Capture the cell that displays the provided text and extract its [x, y] central coordinate. 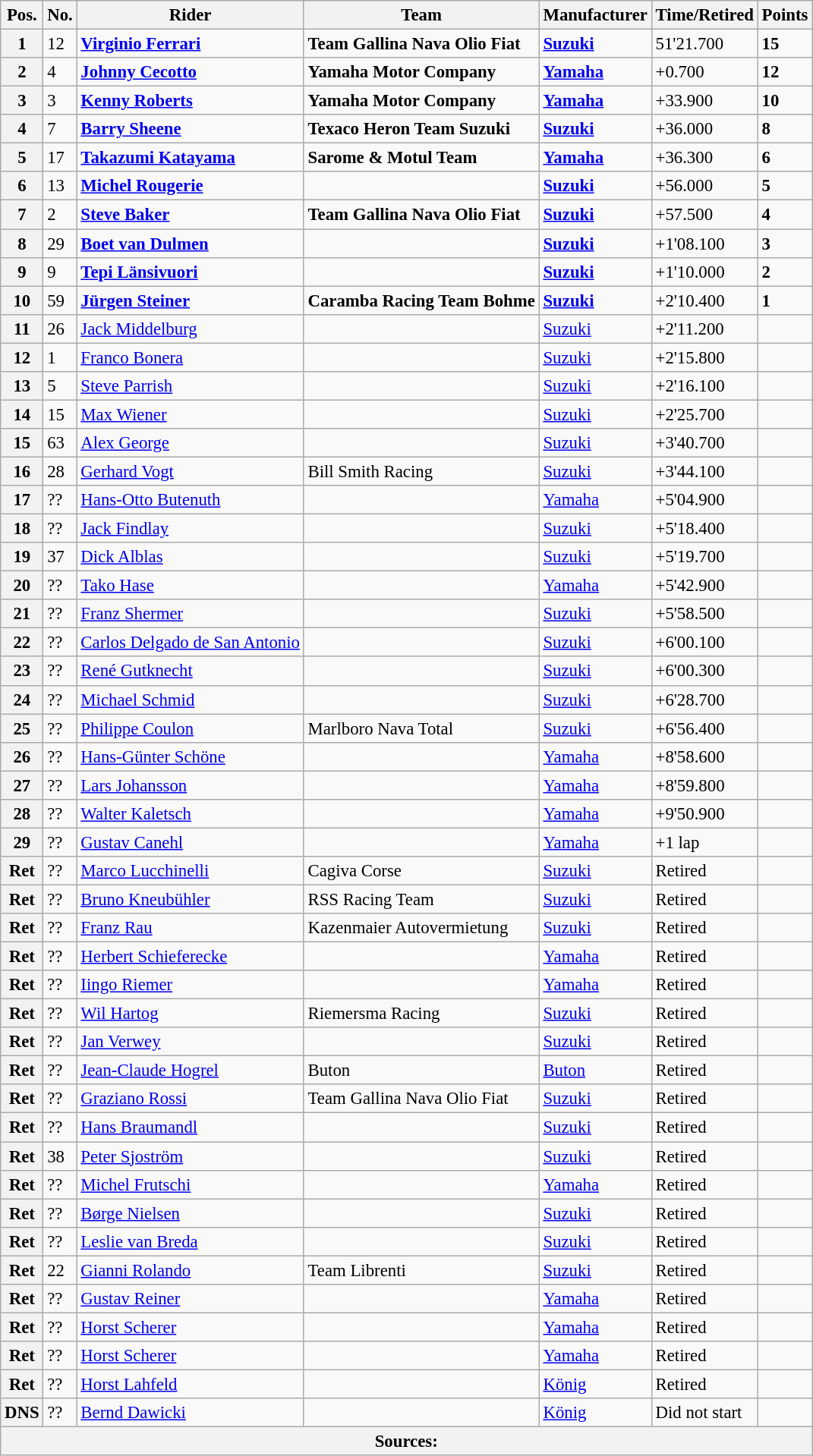
Bill Smith Racing [421, 471]
+33.900 [704, 101]
Manufacturer [595, 15]
+5'42.900 [704, 586]
24 [22, 700]
Gustav Canehl [190, 842]
Franco Bonera [190, 357]
20 [22, 586]
Philippe Coulon [190, 728]
Jan Verwey [190, 1042]
Team Librenti [421, 1270]
Jean-Claude Hogrel [190, 1071]
+3'40.700 [704, 443]
+5'04.900 [704, 500]
23 [22, 671]
+2'11.200 [704, 329]
Steve Parrish [190, 386]
Graziano Rossi [190, 1099]
Texaco Heron Team Suzuki [421, 129]
Peter Sjoström [190, 1156]
+36.300 [704, 158]
16 [22, 471]
Gustav Reiner [190, 1299]
Hans Braumandl [190, 1127]
Riemersma Racing [421, 1014]
+1 lap [704, 842]
19 [22, 557]
Alex George [190, 443]
18 [22, 529]
Franz Shermer [190, 614]
+0.700 [704, 72]
Walter Kaletsch [190, 814]
Caramba Racing Team Bohme [421, 300]
63 [60, 443]
Pos. [22, 15]
Barry Sheene [190, 129]
Sources: [407, 1442]
Jürgen Steiner [190, 300]
+57.500 [704, 215]
Tepi Länsivuori [190, 272]
+9'50.900 [704, 814]
Cagiva Corse [421, 871]
Bernd Dawicki [190, 1413]
+2'10.400 [704, 300]
Michel Rougerie [190, 186]
Virginio Ferrari [190, 44]
Carlos Delgado de San Antonio [190, 643]
Takazumi Katayama [190, 158]
Børge Nielsen [190, 1213]
RSS Racing Team [421, 899]
+8'58.600 [704, 756]
Wil Hartog [190, 1014]
+6'56.400 [704, 728]
Lars Johansson [190, 785]
René Gutknecht [190, 671]
+1'10.000 [704, 272]
+5'19.700 [704, 557]
+5'58.500 [704, 614]
Hans-Günter Schöne [190, 756]
Marlboro Nava Total [421, 728]
Kazenmaier Autovermietung [421, 928]
Sarome & Motul Team [421, 158]
Bruno Kneubühler [190, 899]
Horst Lahfeld [190, 1384]
51'21.700 [704, 44]
Marco Lucchinelli [190, 871]
Franz Rau [190, 928]
+6'28.700 [704, 700]
59 [60, 300]
Max Wiener [190, 414]
Herbert Schieferecke [190, 957]
Johnny Cecotto [190, 72]
Team [421, 15]
37 [60, 557]
Dick Alblas [190, 557]
Did not start [704, 1413]
11 [22, 329]
Leslie van Breda [190, 1241]
Steve Baker [190, 215]
Michel Frutschi [190, 1184]
Iingo Riemer [190, 985]
+3'44.100 [704, 471]
+56.000 [704, 186]
Hans-Otto Butenuth [190, 500]
+8'59.800 [704, 785]
+5'18.400 [704, 529]
Tako Hase [190, 586]
+2'16.100 [704, 386]
+2'25.700 [704, 414]
21 [22, 614]
Gerhard Vogt [190, 471]
+6'00.100 [704, 643]
Gianni Rolando [190, 1270]
25 [22, 728]
Time/Retired [704, 15]
DNS [22, 1413]
+2'15.800 [704, 357]
Points [785, 15]
Jack Middelburg [190, 329]
14 [22, 414]
27 [22, 785]
Kenny Roberts [190, 101]
+6'00.300 [704, 671]
Michael Schmid [190, 700]
Boet van Dulmen [190, 244]
Jack Findlay [190, 529]
No. [60, 15]
+1'08.100 [704, 244]
38 [60, 1156]
+36.000 [704, 129]
Rider [190, 15]
